Extract the [x, y] coordinate from the center of the cell holding the provided text.  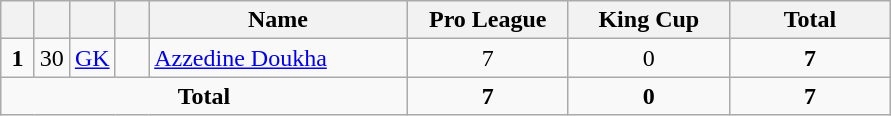
1 [18, 58]
30 [52, 58]
Azzedine Doukha [278, 58]
King Cup [648, 20]
Name [278, 20]
Pro League [488, 20]
GK [92, 58]
